Determine the [x, y] coordinate at the center of the cell enclosing the given text.  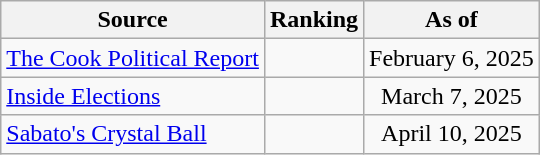
April 10, 2025 [452, 134]
March 7, 2025 [452, 96]
As of [452, 20]
Source [133, 20]
The Cook Political Report [133, 58]
Ranking [314, 20]
February 6, 2025 [452, 58]
Sabato's Crystal Ball [133, 134]
Inside Elections [133, 96]
